Scan for the cell matching the given text and deliver its [X, Y] coordinate at center. 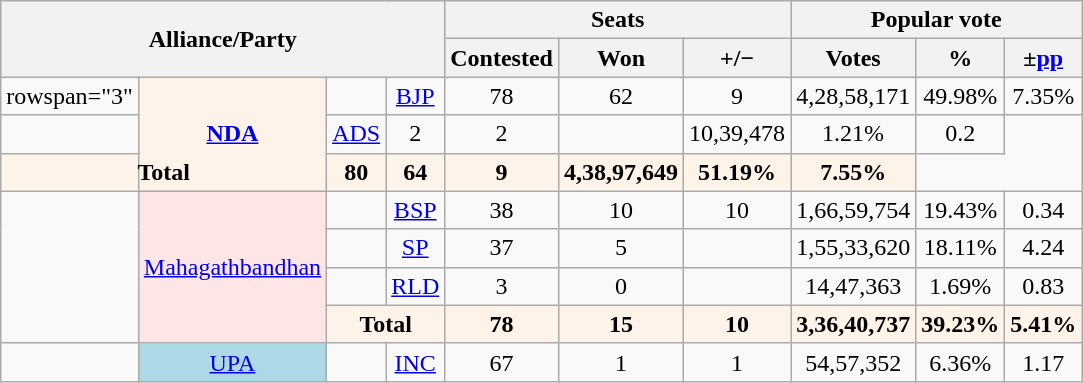
Alliance/Party [223, 39]
39.23% [960, 324]
4,38,97,649 [620, 172]
5 [620, 248]
37 [502, 248]
±pp [1044, 58]
INC [416, 362]
0.83 [1044, 286]
UPA [232, 362]
51.19% [738, 172]
BJP [416, 96]
7.55% [854, 172]
SP [416, 248]
38 [502, 210]
RLD [416, 286]
5.41% [1044, 324]
Seats [618, 20]
Contested [502, 58]
0.34 [1044, 210]
rowspan="3" [70, 96]
1.69% [960, 286]
80 [356, 172]
67 [502, 362]
BSP [416, 210]
Mahagathbandhan [232, 267]
% [960, 58]
14,47,363 [854, 286]
Votes [854, 58]
Popular vote [936, 20]
54,57,352 [854, 362]
ADS [356, 134]
3 [502, 286]
1,66,59,754 [854, 210]
10,39,478 [738, 134]
7.35% [1044, 96]
0.2 [960, 134]
62 [620, 96]
0 [620, 286]
18.11% [960, 248]
64 [416, 172]
1.21% [854, 134]
1.17 [1044, 362]
4.24 [1044, 248]
NDA [232, 134]
3,36,40,737 [854, 324]
19.43% [960, 210]
1,55,33,620 [854, 248]
Won [620, 58]
+/− [738, 58]
15 [620, 324]
6.36% [960, 362]
49.98% [960, 96]
4,28,58,171 [854, 96]
